Pinpoint the cell where the given text exists, returning its (X, Y) midpoint coordinate. 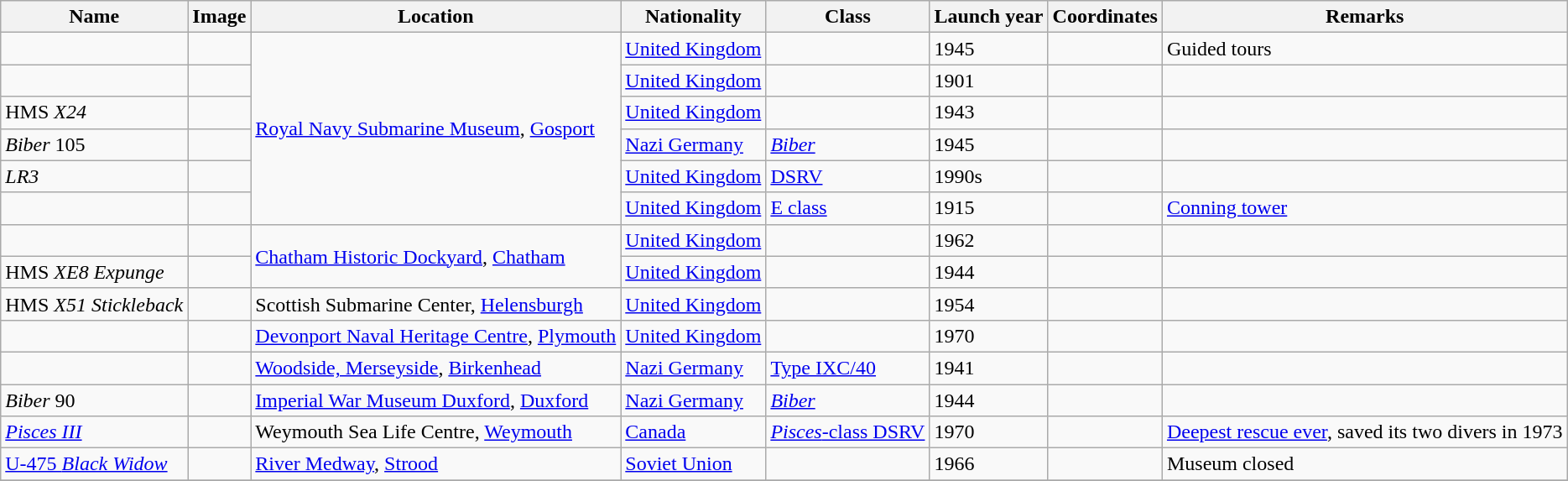
Woodside, Merseyside, Birkenhead (436, 368)
Pisces-class DSRV (847, 432)
1966 (988, 464)
Launch year (988, 17)
1915 (988, 208)
HMS XE8 Expunge (94, 272)
1941 (988, 368)
HMS X51 Stickleback (94, 304)
River Medway, Strood (436, 464)
Soviet Union (693, 464)
1943 (988, 112)
Royal Navy Submarine Museum, Gosport (436, 128)
HMS X24 (94, 112)
E class (847, 208)
Biber 105 (94, 144)
Class (847, 17)
Type IXC/40 (847, 368)
Nationality (693, 17)
Conning tower (1364, 208)
Biber 90 (94, 400)
Scottish Submarine Center, Helensburgh (436, 304)
U-475 Black Widow (94, 464)
Imperial War Museum Duxford, Duxford (436, 400)
Pisces III (94, 432)
LR3 (94, 176)
1901 (988, 81)
Remarks (1364, 17)
Devonport Naval Heritage Centre, Plymouth (436, 336)
1990s (988, 176)
Coordinates (1105, 17)
Location (436, 17)
Canada (693, 432)
1962 (988, 240)
DSRV (847, 176)
Image (220, 17)
Chatham Historic Dockyard, Chatham (436, 256)
Name (94, 17)
Museum closed (1364, 464)
Guided tours (1364, 49)
Weymouth Sea Life Centre, Weymouth (436, 432)
Deepest rescue ever, saved its two divers in 1973 (1364, 432)
1954 (988, 304)
